Detect which cell encompasses the target text, then output its (x, y) center coordinate. 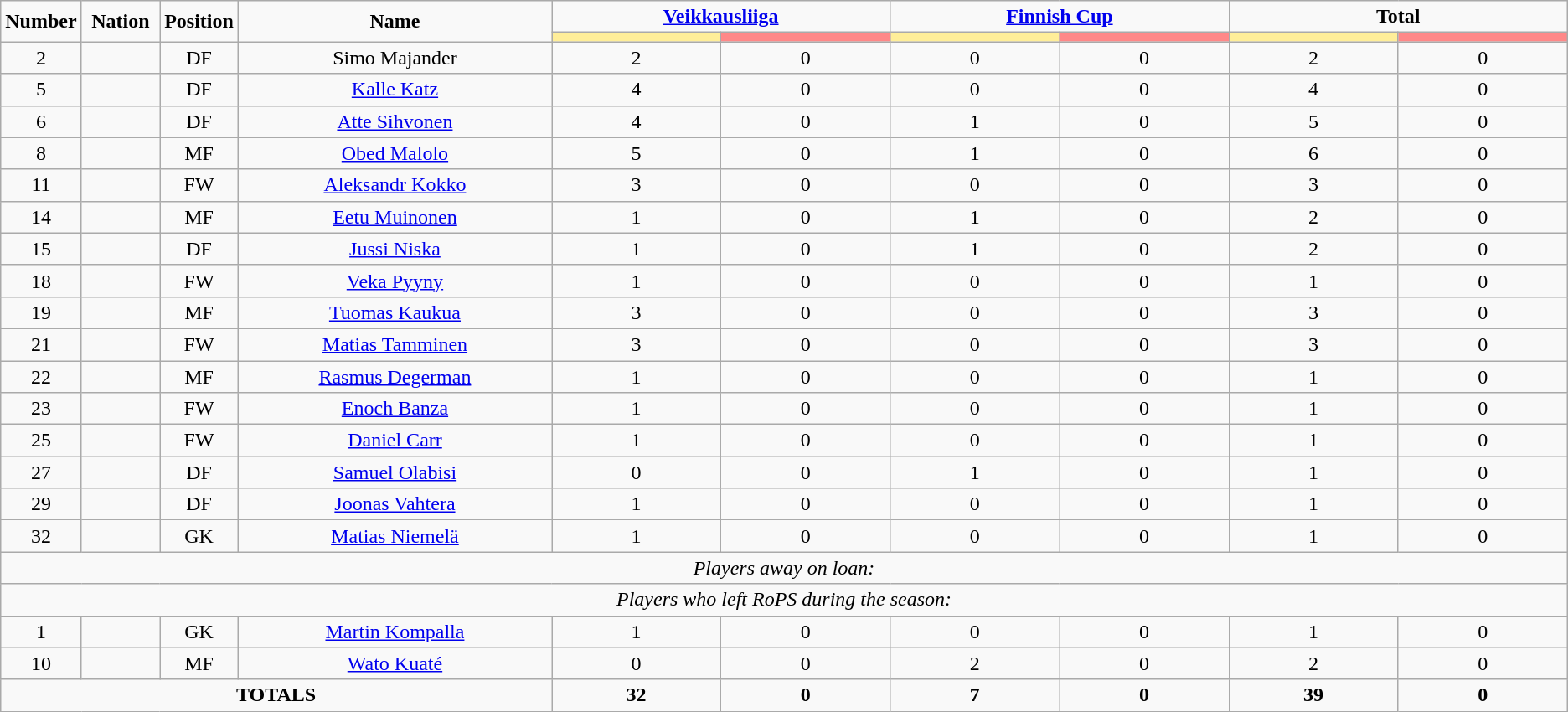
Rasmus Degerman (395, 376)
10 (41, 663)
Name (395, 22)
Atte Sihvonen (395, 121)
Simo Majander (395, 58)
19 (41, 312)
Finnish Cup (1060, 17)
Enoch Banza (395, 409)
8 (41, 153)
Tuomas Kaukua (395, 312)
29 (41, 504)
18 (41, 281)
Samuel Olabisi (395, 472)
Daniel Carr (395, 441)
Wato Kuaté (395, 663)
Players away on loan: (784, 568)
15 (41, 249)
Eetu Muinonen (395, 217)
25 (41, 441)
Matias Tamminen (395, 344)
Joonas Vahtera (395, 504)
23 (41, 409)
14 (41, 217)
TOTALS (276, 695)
Martin Kompalla (395, 632)
Nation (121, 22)
21 (41, 344)
27 (41, 472)
Aleksandr Kokko (395, 185)
Obed Malolo (395, 153)
7 (975, 695)
22 (41, 376)
Veikkausliiga (720, 17)
Number (41, 22)
Jussi Niska (395, 249)
39 (1313, 695)
Matias Niemelä (395, 536)
Players who left RoPS during the season: (784, 600)
Kalle Katz (395, 90)
Veka Pyyny (395, 281)
Total (1398, 17)
Position (199, 22)
11 (41, 185)
